Find where the given text appears and provide that cell's center as [x, y] coordinate. 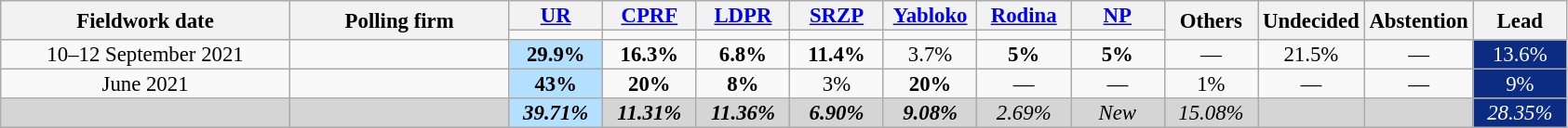
15.08% [1212, 113]
New [1117, 113]
28.35% [1521, 113]
CPRF [650, 16]
43% [556, 84]
11.31% [650, 113]
1% [1212, 84]
UR [556, 16]
3.7% [931, 55]
Polling firm [399, 20]
13.6% [1521, 55]
29.9% [556, 55]
Rodina [1024, 16]
39.71% [556, 113]
SRZP [838, 16]
6.90% [838, 113]
LDPR [743, 16]
Fieldwork date [145, 20]
Undecided [1311, 20]
10–12 September 2021 [145, 55]
2.69% [1024, 113]
Abstention [1418, 20]
NP [1117, 16]
Lead [1521, 20]
8% [743, 84]
9.08% [931, 113]
11.36% [743, 113]
3% [838, 84]
21.5% [1311, 55]
Others [1212, 20]
16.3% [650, 55]
6.8% [743, 55]
June 2021 [145, 84]
9% [1521, 84]
11.4% [838, 55]
Yabloko [931, 16]
